Determine the (x, y) coordinate at the center of the cell enclosing the given text.  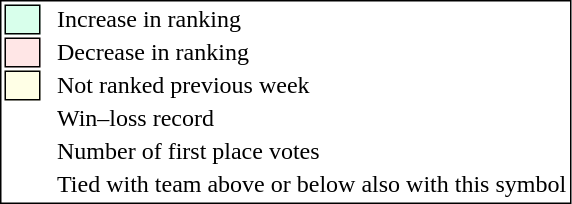
Tied with team above or below also with this symbol (312, 185)
Not ranked previous week (312, 85)
Increase in ranking (312, 19)
Number of first place votes (312, 151)
Decrease in ranking (312, 53)
Win–loss record (312, 119)
